Find where the given text appears and provide that cell's center as (X, Y) coordinate. 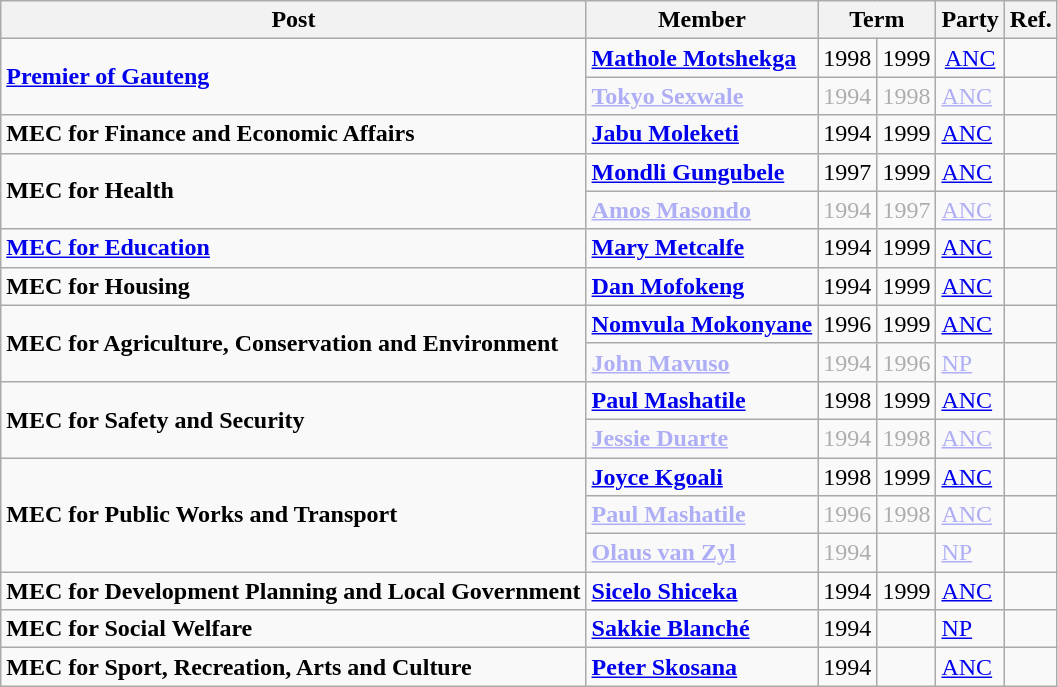
Nomvula Mokonyane (702, 324)
Sakkie Blanché (702, 629)
Party (970, 20)
MEC for Agriculture, Conservation and Environment (294, 343)
Sicelo Shiceka (702, 591)
MEC for Housing (294, 286)
MEC for Safety and Security (294, 419)
Dan Mofokeng (702, 286)
Premier of Gauteng (294, 77)
Amos Masondo (702, 210)
Jabu Moleketi (702, 134)
MEC for Finance and Economic Affairs (294, 134)
MEC for Education (294, 248)
MEC for Development Planning and Local Government (294, 591)
MEC for Public Works and Transport (294, 515)
MEC for Sport, Recreation, Arts and Culture (294, 667)
Mathole Motshekga (702, 58)
MEC for Social Welfare (294, 629)
Ref. (1030, 20)
Term (877, 20)
Jessie Duarte (702, 438)
MEC for Health (294, 191)
Peter Skosana (702, 667)
Mary Metcalfe (702, 248)
John Mavuso (702, 362)
Olaus van Zyl (702, 553)
Joyce Kgoali (702, 477)
Mondli Gungubele (702, 172)
Tokyo Sexwale (702, 96)
Member (702, 20)
Post (294, 20)
